From the cell containing the given text, extract its center point as (X, Y) coordinate. 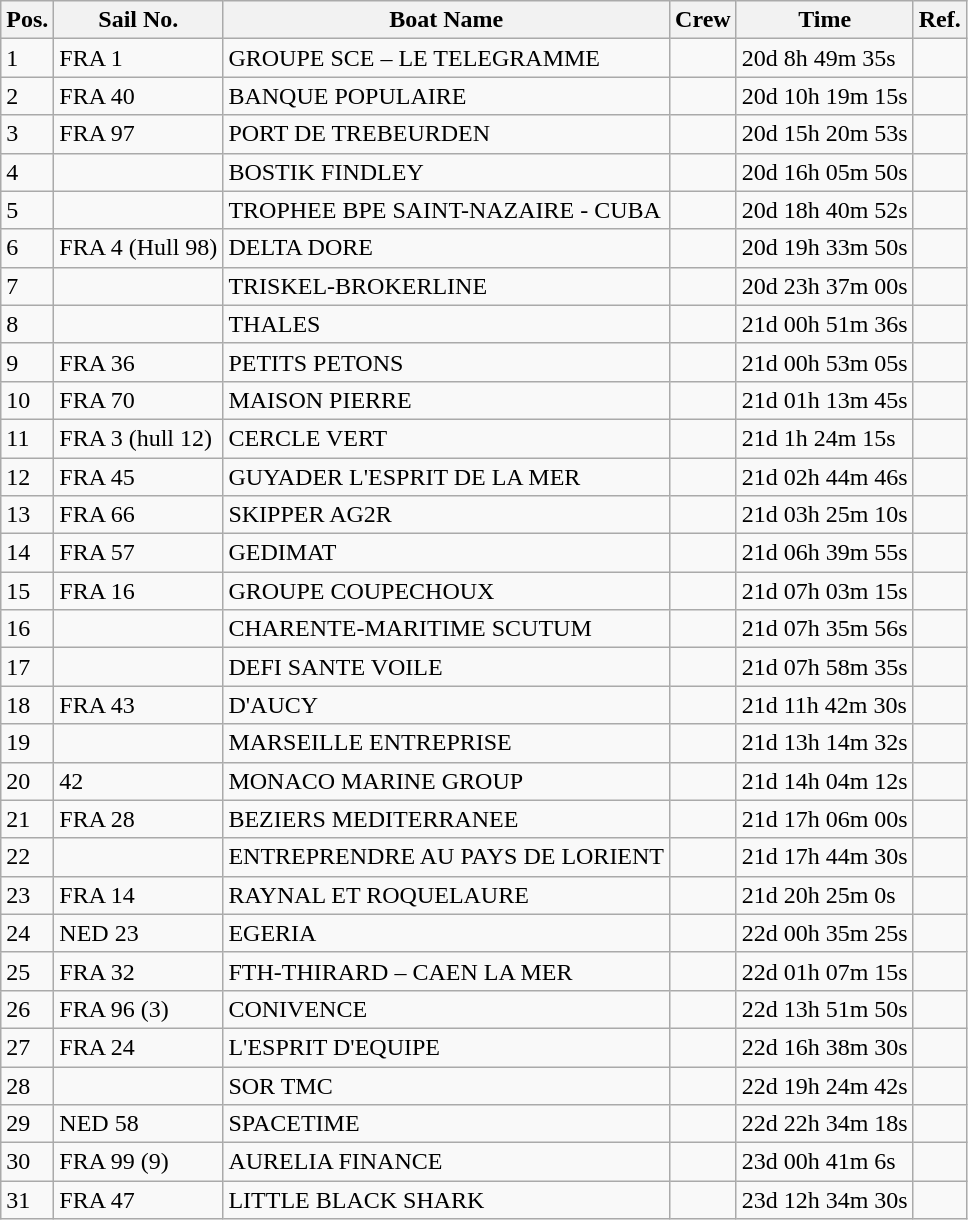
FRA 66 (138, 515)
21d 14h 04m 12s (824, 781)
20d 15h 20m 53s (824, 134)
14 (28, 553)
22d 16h 38m 30s (824, 1047)
21d 07h 35m 56s (824, 629)
21d 01h 13m 45s (824, 400)
20 (28, 781)
D'AUCY (446, 705)
13 (28, 515)
3 (28, 134)
SKIPPER AG2R (446, 515)
21d 20h 25m 0s (824, 895)
AURELIA FINANCE (446, 1162)
22d 13h 51m 50s (824, 1009)
21d 1h 24m 15s (824, 438)
10 (28, 400)
TRISKEL-BROKERLINE (446, 286)
FRA 96 (3) (138, 1009)
17 (28, 667)
Time (824, 20)
FRA 43 (138, 705)
21d 06h 39m 55s (824, 553)
THALES (446, 324)
EGERIA (446, 933)
BOSTIK FINDLEY (446, 172)
20d 8h 49m 35s (824, 58)
Ref. (940, 20)
20d 23h 37m 00s (824, 286)
21d 03h 25m 10s (824, 515)
25 (28, 971)
GUYADER L'ESPRIT DE LA MER (446, 477)
6 (28, 248)
8 (28, 324)
21d 07h 03m 15s (824, 591)
11 (28, 438)
CONIVENCE (446, 1009)
FRA 40 (138, 96)
21 (28, 819)
FRA 14 (138, 895)
19 (28, 743)
CERCLE VERT (446, 438)
FRA 57 (138, 553)
FRA 24 (138, 1047)
Boat Name (446, 20)
20d 19h 33m 50s (824, 248)
1 (28, 58)
21d 07h 58m 35s (824, 667)
FRA 99 (9) (138, 1162)
28 (28, 1085)
SPACETIME (446, 1124)
DEFI SANTE VOILE (446, 667)
FRA 36 (138, 362)
L'ESPRIT D'EQUIPE (446, 1047)
29 (28, 1124)
PETITS PETONS (446, 362)
MONACO MARINE GROUP (446, 781)
GROUPE COUPECHOUX (446, 591)
GROUPE SCE – LE TELEGRAMME (446, 58)
21d 13h 14m 32s (824, 743)
SOR TMC (446, 1085)
FRA 1 (138, 58)
23d 12h 34m 30s (824, 1200)
20d 16h 05m 50s (824, 172)
12 (28, 477)
FTH-THIRARD – CAEN LA MER (446, 971)
7 (28, 286)
22d 22h 34m 18s (824, 1124)
FRA 3 (hull 12) (138, 438)
27 (28, 1047)
22d 19h 24m 42s (824, 1085)
NED 58 (138, 1124)
9 (28, 362)
GEDIMAT (446, 553)
TROPHEE BPE SAINT-NAZAIRE - CUBA (446, 210)
30 (28, 1162)
CHARENTE-MARITIME SCUTUM (446, 629)
FRA 70 (138, 400)
23 (28, 895)
26 (28, 1009)
FRA 4 (Hull 98) (138, 248)
Crew (704, 20)
DELTA DORE (446, 248)
31 (28, 1200)
21d 11h 42m 30s (824, 705)
RAYNAL ET ROQUELAURE (446, 895)
15 (28, 591)
18 (28, 705)
BANQUE POPULAIRE (446, 96)
4 (28, 172)
LITTLE BLACK SHARK (446, 1200)
42 (138, 781)
21d 00h 51m 36s (824, 324)
22d 01h 07m 15s (824, 971)
Sail No. (138, 20)
23d 00h 41m 6s (824, 1162)
FRA 97 (138, 134)
PORT DE TREBEURDEN (446, 134)
21d 00h 53m 05s (824, 362)
2 (28, 96)
FRA 32 (138, 971)
21d 17h 44m 30s (824, 857)
ENTREPRENDRE AU PAYS DE LORIENT (446, 857)
NED 23 (138, 933)
21d 17h 06m 00s (824, 819)
21d 02h 44m 46s (824, 477)
22 (28, 857)
20d 10h 19m 15s (824, 96)
MARSEILLE ENTREPRISE (446, 743)
20d 18h 40m 52s (824, 210)
22d 00h 35m 25s (824, 933)
FRA 47 (138, 1200)
16 (28, 629)
FRA 28 (138, 819)
5 (28, 210)
FRA 45 (138, 477)
MAISON PIERRE (446, 400)
FRA 16 (138, 591)
Pos. (28, 20)
BEZIERS MEDITERRANEE (446, 819)
24 (28, 933)
